Locate the cell with the specified text and output its (X, Y) center coordinate. 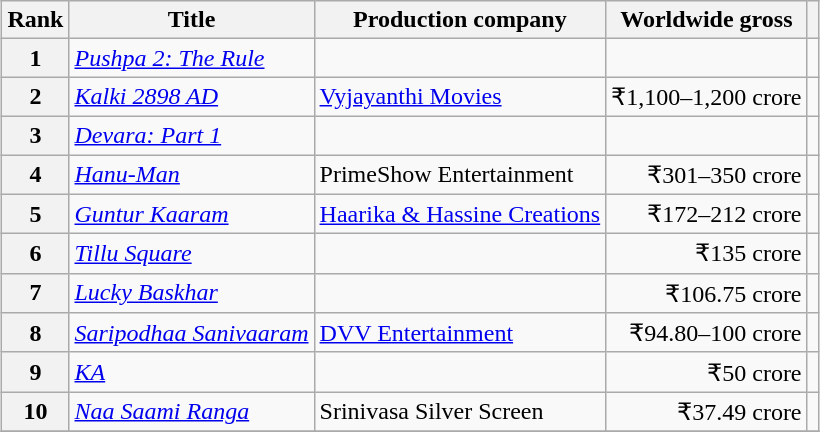
₹94.80–100 crore (706, 333)
Title (192, 20)
9 (36, 372)
Hanu-Man (192, 174)
Kalki 2898 AD (192, 97)
Tillu Square (192, 254)
KA (192, 372)
Naa Saami Ranga (192, 412)
Srinivasa Silver Screen (460, 412)
₹172–212 crore (706, 214)
7 (36, 293)
8 (36, 333)
2 (36, 97)
Guntur Kaaram (192, 214)
₹50 crore (706, 372)
10 (36, 412)
6 (36, 254)
₹135 crore (706, 254)
Haarika & Hassine Creations (460, 214)
₹1,100–1,200 crore (706, 97)
Worldwide gross (706, 20)
Vyjayanthi Movies (460, 97)
₹37.49 crore (706, 412)
4 (36, 174)
Saripodhaa Sanivaaram (192, 333)
Production company (460, 20)
3 (36, 135)
DVV Entertainment (460, 333)
1 (36, 58)
Devara: Part 1 (192, 135)
PrimeShow Entertainment (460, 174)
₹301–350 crore (706, 174)
Pushpa 2: The Rule (192, 58)
Rank (36, 20)
₹106.75 crore (706, 293)
5 (36, 214)
Lucky Baskhar (192, 293)
